Pinpoint the cell where the given text exists, returning its (x, y) midpoint coordinate. 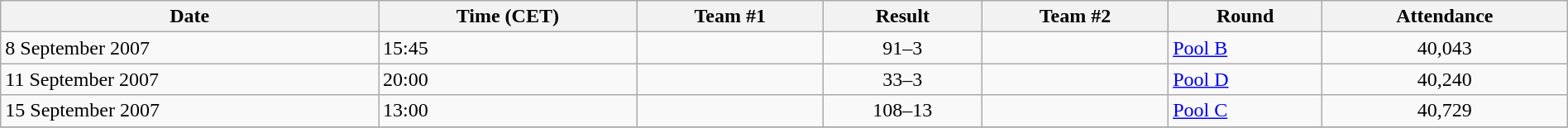
Team #2 (1075, 17)
11 September 2007 (190, 79)
40,043 (1446, 48)
Team #1 (729, 17)
20:00 (508, 79)
Pool D (1245, 79)
15 September 2007 (190, 111)
40,729 (1446, 111)
91–3 (902, 48)
8 September 2007 (190, 48)
Time (CET) (508, 17)
108–13 (902, 111)
33–3 (902, 79)
Pool B (1245, 48)
Pool C (1245, 111)
13:00 (508, 111)
Attendance (1446, 17)
40,240 (1446, 79)
Date (190, 17)
Round (1245, 17)
15:45 (508, 48)
Result (902, 17)
